Provide the (X, Y) coordinate of the cell's center where the given text is located.  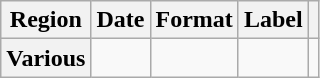
Label (273, 20)
Format (194, 20)
Date (120, 20)
Region (46, 20)
Various (46, 58)
